Find where the given text appears and provide that cell's center as [x, y] coordinate. 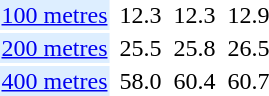
58.0 [140, 81]
25.8 [194, 48]
60.4 [194, 81]
100 metres [54, 15]
400 metres [54, 81]
25.5 [140, 48]
200 metres [54, 48]
